Return [X, Y] of the center of cell containing provided text 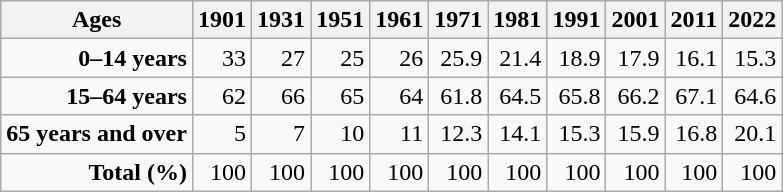
17.9 [636, 58]
5 [222, 134]
33 [222, 58]
15–64 years [97, 96]
21.4 [518, 58]
2011 [694, 20]
27 [282, 58]
65 years and over [97, 134]
Total (%) [97, 172]
16.1 [694, 58]
64 [400, 96]
10 [340, 134]
12.3 [458, 134]
20.1 [752, 134]
15.9 [636, 134]
65 [340, 96]
67.1 [694, 96]
14.1 [518, 134]
66 [282, 96]
64.5 [518, 96]
Ages [97, 20]
65.8 [576, 96]
1991 [576, 20]
64.6 [752, 96]
0–14 years [97, 58]
1971 [458, 20]
26 [400, 58]
18.9 [576, 58]
7 [282, 134]
1981 [518, 20]
1961 [400, 20]
61.8 [458, 96]
11 [400, 134]
1931 [282, 20]
25.9 [458, 58]
62 [222, 96]
16.8 [694, 134]
66.2 [636, 96]
1901 [222, 20]
1951 [340, 20]
2022 [752, 20]
25 [340, 58]
2001 [636, 20]
